Determine the (X, Y) coordinate at the center of the cell enclosing the given text.  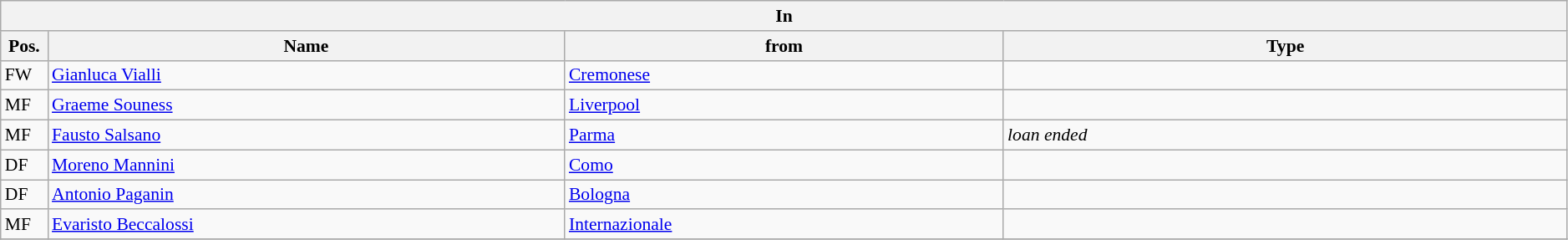
FW (24, 75)
Evaristo Beccalossi (306, 225)
Liverpool (784, 105)
from (784, 46)
Type (1285, 46)
Parma (784, 135)
loan ended (1285, 135)
Moreno Mannini (306, 165)
Pos. (24, 46)
Bologna (784, 195)
Fausto Salsano (306, 135)
Gianluca Vialli (306, 75)
Cremonese (784, 75)
Antonio Paganin (306, 195)
Name (306, 46)
Internazionale (784, 225)
Como (784, 165)
In (784, 16)
Graeme Souness (306, 105)
